Provide the [x, y] coordinate of the cell's center where the given text is located.  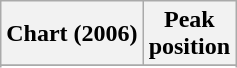
Peakposition [189, 34]
Chart (2006) [72, 34]
